Return the [x, y] coordinate for the center point of the cell that contains the specified text.  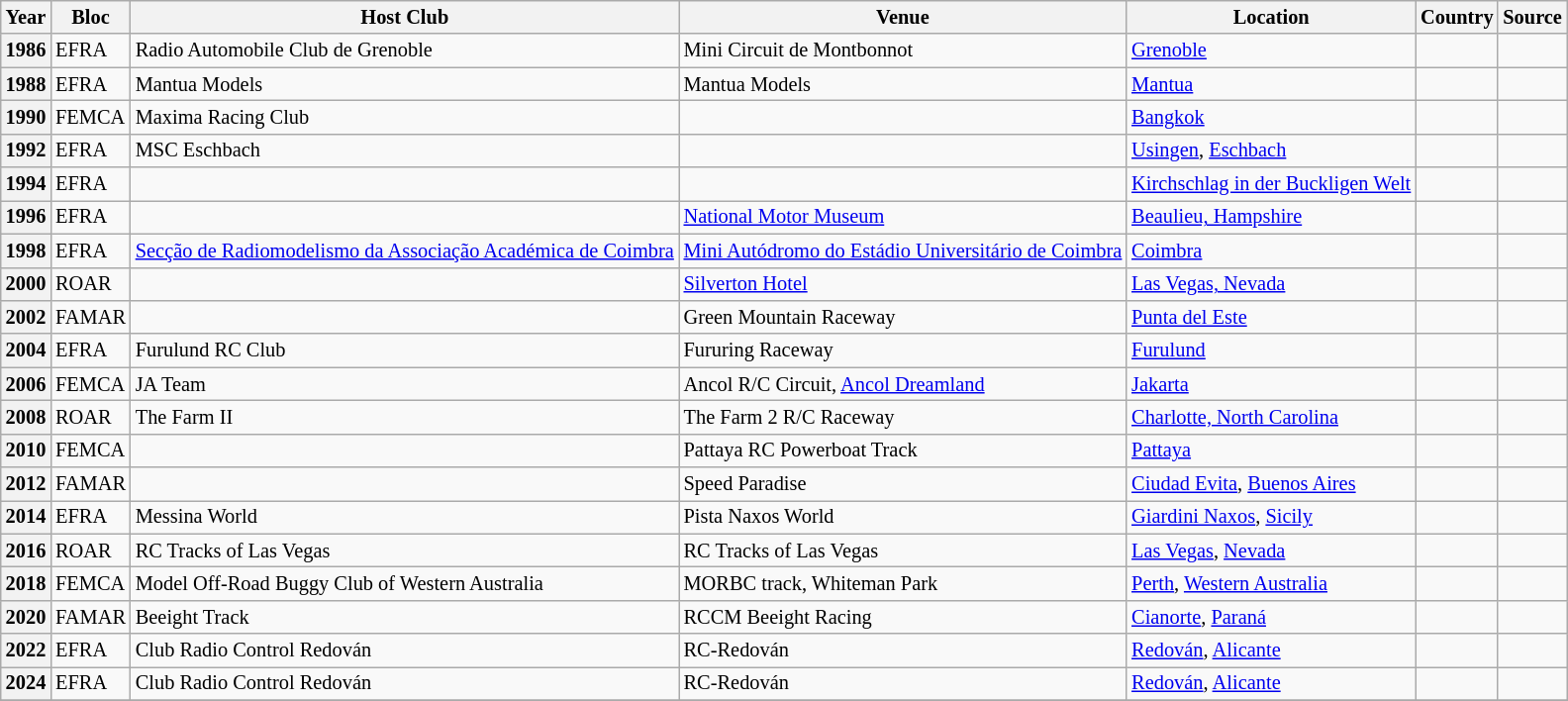
National Motor Museum [903, 217]
JA Team [405, 384]
Green Mountain Raceway [903, 317]
The Farm II [405, 417]
The Farm 2 R/C Raceway [903, 417]
2010 [26, 451]
Ciudad Evita, Buenos Aires [1271, 484]
2022 [26, 651]
Secção de Radiomodelismo da Associação Académica de Coimbra [405, 250]
Maxima Racing Club [405, 117]
Bloc [91, 17]
2002 [26, 317]
MSC Eschbach [405, 150]
Year [26, 17]
Perth, Western Australia [1271, 583]
Host Club [405, 17]
1998 [26, 250]
Country [1457, 17]
Pattaya RC Powerboat Track [903, 451]
Mantua [1271, 84]
2004 [26, 350]
Radio Automobile Club de Grenoble [405, 50]
2014 [26, 517]
Beaulieu, Hampshire [1271, 217]
Usingen, Eschbach [1271, 150]
Beeight Track [405, 617]
2020 [26, 617]
Ancol R/C Circuit, Ancol Dreamland [903, 384]
2018 [26, 583]
2012 [26, 484]
2016 [26, 551]
Pista Naxos World [903, 517]
Kirchschlag in der Buckligen Welt [1271, 184]
1986 [26, 50]
Jakarta [1271, 384]
1992 [26, 150]
Mini Autódromo do Estádio Universitário de Coimbra [903, 250]
Coimbra [1271, 250]
Silverton Hotel [903, 284]
Furulund RC Club [405, 350]
Speed Paradise [903, 484]
Pattaya [1271, 451]
2006 [26, 384]
Furulund [1271, 350]
Bangkok [1271, 117]
Cianorte, Paraná [1271, 617]
Model Off-Road Buggy Club of Western Australia [405, 583]
Fururing Raceway [903, 350]
Source [1532, 17]
Grenoble [1271, 50]
2024 [26, 683]
Charlotte, North Carolina [1271, 417]
Location [1271, 17]
Messina World [405, 517]
Punta del Este [1271, 317]
RCCM Beeight Racing [903, 617]
1994 [26, 184]
2008 [26, 417]
Mini Circuit de Montbonnot [903, 50]
2000 [26, 284]
1988 [26, 84]
1996 [26, 217]
Venue [903, 17]
MORBC track, Whiteman Park [903, 583]
Giardini Naxos, Sicily [1271, 517]
1990 [26, 117]
